Detect which cell encompasses the target text, then output its (X, Y) center coordinate. 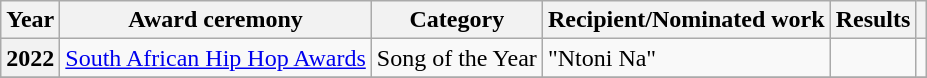
Results (873, 20)
2022 (30, 58)
Award ceremony (216, 20)
South African Hip Hop Awards (216, 58)
Recipient/Nominated work (686, 20)
"Ntoni Na" (686, 58)
Year (30, 20)
Category (456, 20)
Song of the Year (456, 58)
